Find where the given text appears and provide that cell's center as (X, Y) coordinate. 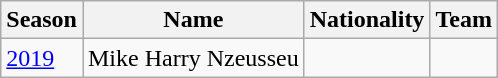
Season (42, 20)
Mike Harry Nzeusseu (193, 58)
Name (193, 20)
Nationality (367, 20)
2019 (42, 58)
Team (464, 20)
